Scan for the cell matching the given text and deliver its (X, Y) coordinate at center. 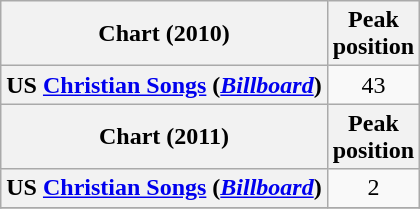
43 (373, 85)
Chart (2011) (164, 136)
Chart (2010) (164, 34)
2 (373, 188)
